Identify which cell holds the provided text, then report its [X, Y] central coordinate. 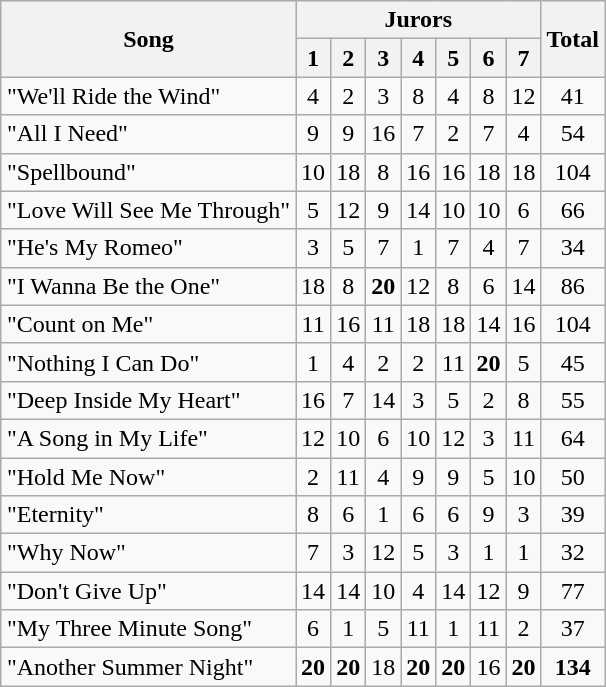
"Count on Me" [148, 324]
"Eternity" [148, 515]
45 [573, 362]
"Spellbound" [148, 172]
55 [573, 400]
41 [573, 96]
86 [573, 286]
"A Song in My Life" [148, 438]
77 [573, 591]
"We'll Ride the Wind" [148, 96]
37 [573, 629]
"Hold Me Now" [148, 477]
"Nothing I Can Do" [148, 362]
39 [573, 515]
134 [573, 667]
Jurors [418, 20]
"Love Will See Me Through" [148, 210]
50 [573, 477]
Song [148, 39]
Total [573, 39]
"All I Need" [148, 134]
"Another Summer Night" [148, 667]
"Deep Inside My Heart" [148, 400]
32 [573, 553]
"Don't Give Up" [148, 591]
"He's My Romeo" [148, 248]
"I Wanna Be the One" [148, 286]
34 [573, 248]
64 [573, 438]
66 [573, 210]
"Why Now" [148, 553]
"My Three Minute Song" [148, 629]
54 [573, 134]
